Output the [x, y] coordinate of the center of the cell containing the given text.  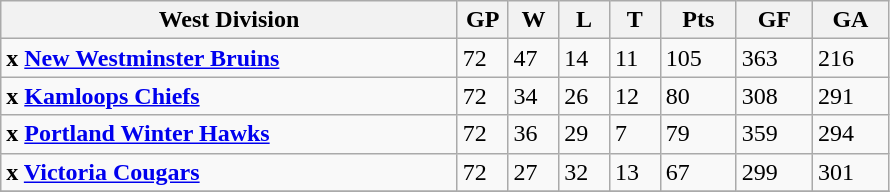
x Kamloops Chiefs [230, 96]
216 [850, 58]
34 [534, 96]
T [634, 20]
West Division [230, 20]
67 [698, 172]
80 [698, 96]
x Portland Winter Hawks [230, 134]
363 [774, 58]
12 [634, 96]
7 [634, 134]
359 [774, 134]
36 [534, 134]
299 [774, 172]
301 [850, 172]
GA [850, 20]
47 [534, 58]
Pts [698, 20]
W [534, 20]
105 [698, 58]
GP [482, 20]
32 [584, 172]
294 [850, 134]
13 [634, 172]
26 [584, 96]
11 [634, 58]
27 [534, 172]
GF [774, 20]
14 [584, 58]
L [584, 20]
x Victoria Cougars [230, 172]
29 [584, 134]
291 [850, 96]
79 [698, 134]
x New Westminster Bruins [230, 58]
308 [774, 96]
